Return the [X, Y] coordinate for the center point of the cell that contains the specified text.  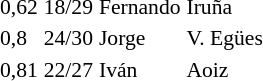
24/30 [68, 38]
Jorge [140, 38]
